Return [X, Y] of the center of cell containing provided text 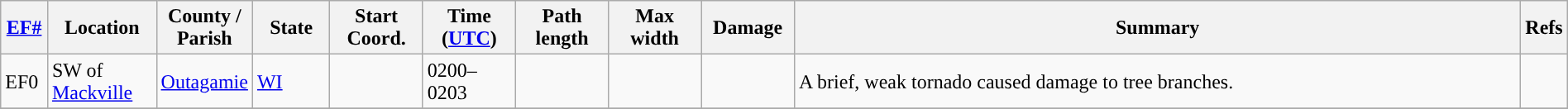
A brief, weak tornado caused damage to tree branches. [1158, 81]
County / Parish [204, 28]
Start Coord. [376, 28]
Location [102, 28]
State [291, 28]
EF0 [25, 81]
Outagamie [204, 81]
Time (UTC) [469, 28]
Damage [748, 28]
0200–0203 [469, 81]
Refs [1545, 28]
EF# [25, 28]
SW of Mackville [102, 81]
Summary [1158, 28]
Path length [562, 28]
WI [291, 81]
Max width [655, 28]
